Capture the cell that displays the provided text and extract its [X, Y] central coordinate. 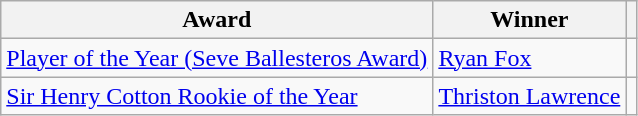
Thriston Lawrence [530, 96]
Ryan Fox [530, 58]
Sir Henry Cotton Rookie of the Year [217, 96]
Award [217, 20]
Winner [530, 20]
Player of the Year (Seve Ballesteros Award) [217, 58]
